For the text-containing cell, return its midpoint in (X, Y) coordinate format. 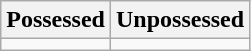
Possessed (56, 20)
Unpossessed (180, 20)
